Capture the cell that displays the provided text and extract its [x, y] central coordinate. 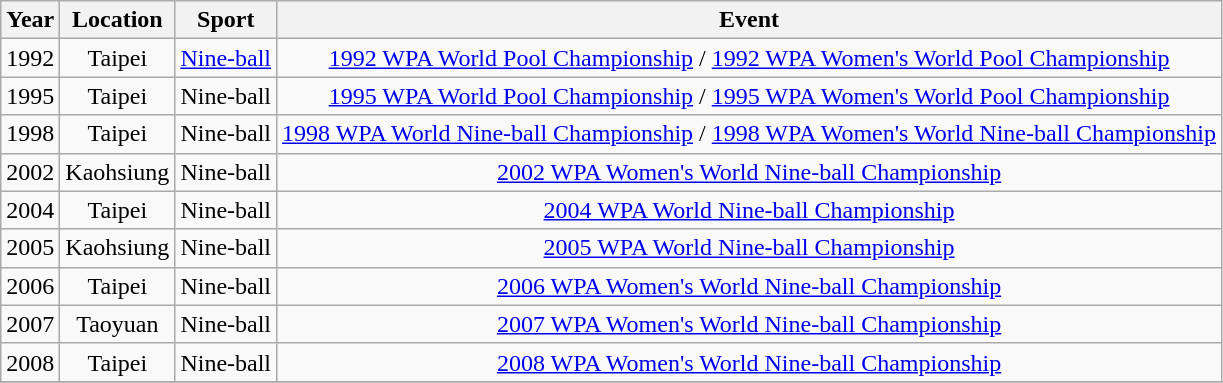
2005 [30, 248]
2005 WPA World Nine-ball Championship [750, 248]
2004 WPA World Nine-ball Championship [750, 210]
2002 [30, 172]
2006 WPA Women's World Nine-ball Championship [750, 286]
Taoyuan [118, 324]
1995 WPA World Pool Championship / 1995 WPA Women's World Pool Championship [750, 96]
Event [750, 20]
2007 [30, 324]
2008 WPA Women's World Nine-ball Championship [750, 362]
2002 WPA Women's World Nine-ball Championship [750, 172]
2006 [30, 286]
1992 [30, 58]
2008 [30, 362]
1992 WPA World Pool Championship / 1992 WPA Women's World Pool Championship [750, 58]
2007 WPA Women's World Nine-ball Championship [750, 324]
Sport [226, 20]
1998 WPA World Nine-ball Championship / 1998 WPA Women's World Nine-ball Championship [750, 134]
Location [118, 20]
2004 [30, 210]
1998 [30, 134]
1995 [30, 96]
Year [30, 20]
